For the text-containing cell, return its midpoint in [X, Y] coordinate format. 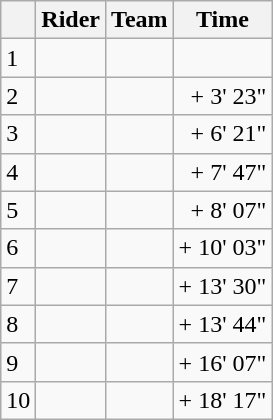
+ 3' 23" [222, 96]
+ 10' 03" [222, 248]
+ 16' 07" [222, 362]
Team [140, 20]
8 [18, 324]
3 [18, 134]
4 [18, 172]
+ 13' 44" [222, 324]
+ 8' 07" [222, 210]
5 [18, 210]
+ 6' 21" [222, 134]
9 [18, 362]
+ 18' 17" [222, 400]
Time [222, 20]
+ 13' 30" [222, 286]
1 [18, 58]
6 [18, 248]
10 [18, 400]
2 [18, 96]
+ 7' 47" [222, 172]
Rider [71, 20]
7 [18, 286]
